Pinpoint the cell where the given text exists, returning its (x, y) midpoint coordinate. 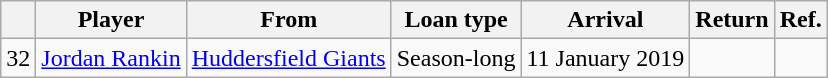
Arrival (606, 20)
Jordan Rankin (111, 58)
Player (111, 20)
32 (18, 58)
Return (732, 20)
Huddersfield Giants (288, 58)
Loan type (456, 20)
Ref. (800, 20)
From (288, 20)
11 January 2019 (606, 58)
Season-long (456, 58)
